Detect which cell encompasses the target text, then output its (x, y) center coordinate. 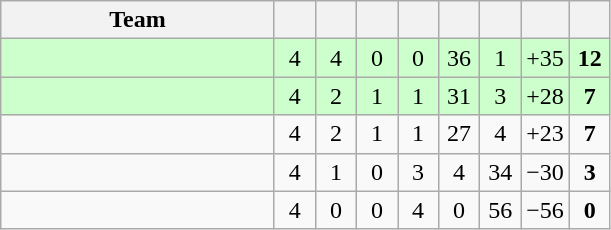
56 (500, 210)
+28 (546, 96)
27 (460, 134)
+23 (546, 134)
−56 (546, 210)
Team (138, 20)
34 (500, 172)
−30 (546, 172)
+35 (546, 58)
36 (460, 58)
31 (460, 96)
12 (590, 58)
